Return the [x, y] coordinate for the center point of the cell that contains the specified text.  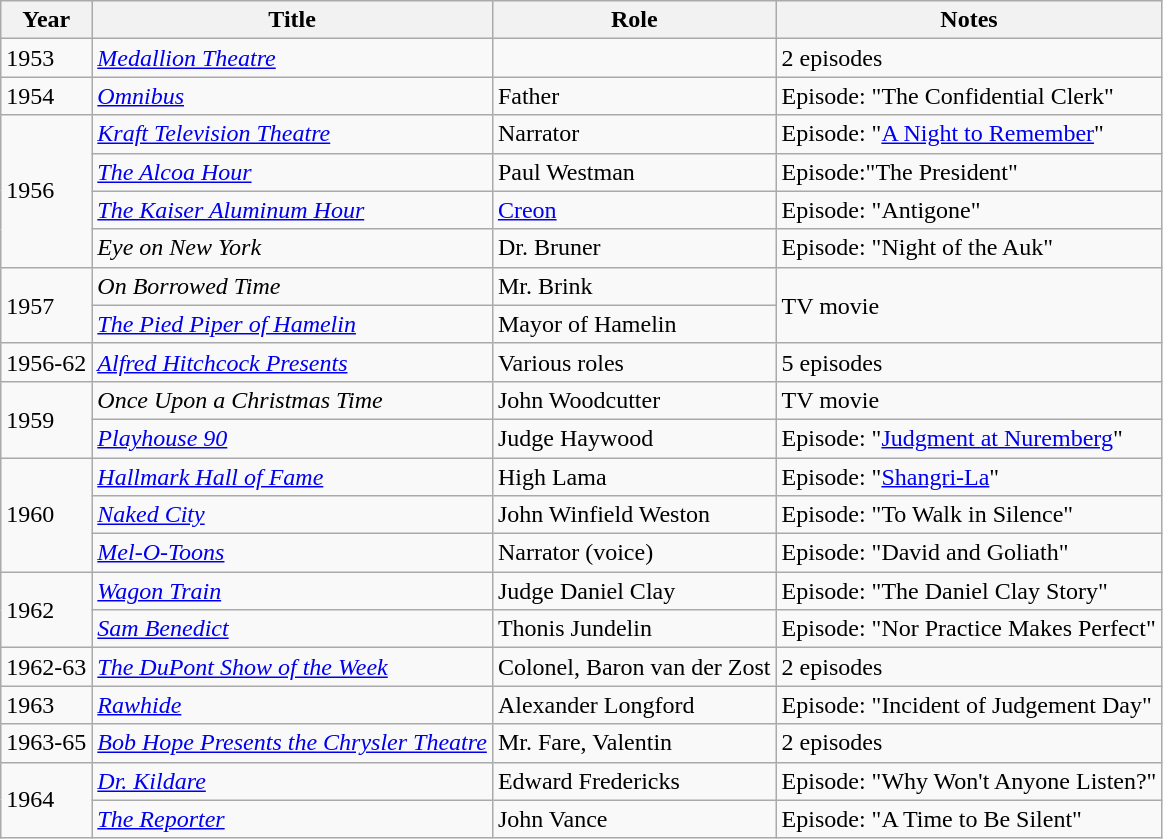
Various roles [634, 362]
Episode: "The Confidential Clerk" [969, 96]
Edward Fredericks [634, 781]
Dr. Kildare [292, 781]
Colonel, Baron van der Zost [634, 667]
Title [292, 20]
Notes [969, 20]
Year [46, 20]
1964 [46, 800]
1953 [46, 58]
Episode: "Nor Practice Makes Perfect" [969, 629]
The Reporter [292, 819]
1962-63 [46, 667]
Mel-O-Toons [292, 553]
John Woodcutter [634, 400]
1963 [46, 705]
The Kaiser Aluminum Hour [292, 210]
Episode:"The President" [969, 172]
Mayor of Hamelin [634, 324]
Rawhide [292, 705]
Judge Daniel Clay [634, 591]
Episode: "A Time to Be Silent" [969, 819]
Narrator (voice) [634, 553]
Once Upon a Christmas Time [292, 400]
Episode: "The Daniel Clay Story" [969, 591]
High Lama [634, 477]
Sam Benedict [292, 629]
Eye on New York [292, 248]
1962 [46, 610]
1960 [46, 515]
1956 [46, 191]
5 episodes [969, 362]
The Pied Piper of Hamelin [292, 324]
Narrator [634, 134]
Dr. Bruner [634, 248]
Episode: "Judgment at Nuremberg" [969, 438]
John Vance [634, 819]
Bob Hope Presents the Chrysler Theatre [292, 743]
Paul Westman [634, 172]
Episode: "A Night to Remember" [969, 134]
The DuPont Show of the Week [292, 667]
Episode: "Incident of Judgement Day" [969, 705]
The Alcoa Hour [292, 172]
1954 [46, 96]
Thonis Jundelin [634, 629]
Episode: "Shangri-La" [969, 477]
Medallion Theatre [292, 58]
Playhouse 90 [292, 438]
1957 [46, 305]
1963-65 [46, 743]
Kraft Television Theatre [292, 134]
Role [634, 20]
1956-62 [46, 362]
John Winfield Weston [634, 515]
Creon [634, 210]
Alfred Hitchcock Presents [292, 362]
Mr. Fare, Valentin [634, 743]
Episode: "Why Won't Anyone Listen?" [969, 781]
Naked City [292, 515]
Father [634, 96]
Hallmark Hall of Fame [292, 477]
Episode: "Antigone" [969, 210]
Episode: "To Walk in Silence" [969, 515]
Alexander Longford [634, 705]
1959 [46, 419]
Episode: "David and Goliath" [969, 553]
Mr. Brink [634, 286]
Judge Haywood [634, 438]
On Borrowed Time [292, 286]
Omnibus [292, 96]
Episode: "Night of the Auk" [969, 248]
Wagon Train [292, 591]
